Find where the given text appears and provide that cell's center as [x, y] coordinate. 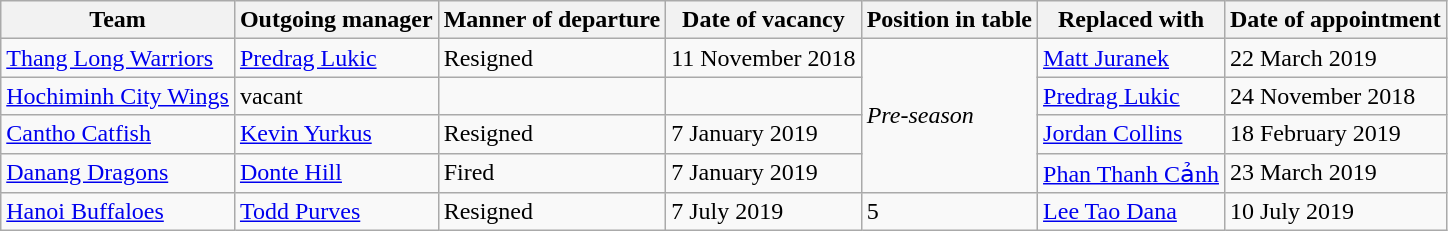
Fired [552, 173]
Outgoing manager [336, 20]
Pre-season [949, 116]
Lee Tao Dana [1132, 212]
24 November 2018 [1335, 96]
Date of vacancy [764, 20]
18 February 2019 [1335, 134]
23 March 2019 [1335, 173]
10 July 2019 [1335, 212]
Cantho Catfish [118, 134]
11 November 2018 [764, 58]
5 [949, 212]
Manner of departure [552, 20]
Donte Hill [336, 173]
Danang Dragons [118, 173]
Hanoi Buffaloes [118, 212]
Position in table [949, 20]
Phan Thanh Cảnh [1132, 173]
Team [118, 20]
Matt Juranek [1132, 58]
Jordan Collins [1132, 134]
22 March 2019 [1335, 58]
Thang Long Warriors [118, 58]
Date of appointment [1335, 20]
Kevin Yurkus [336, 134]
Todd Purves [336, 212]
Hochiminh City Wings [118, 96]
Replaced with [1132, 20]
vacant [336, 96]
7 July 2019 [764, 212]
